Return the (x, y) coordinate for the center point of the cell that contains the specified text.  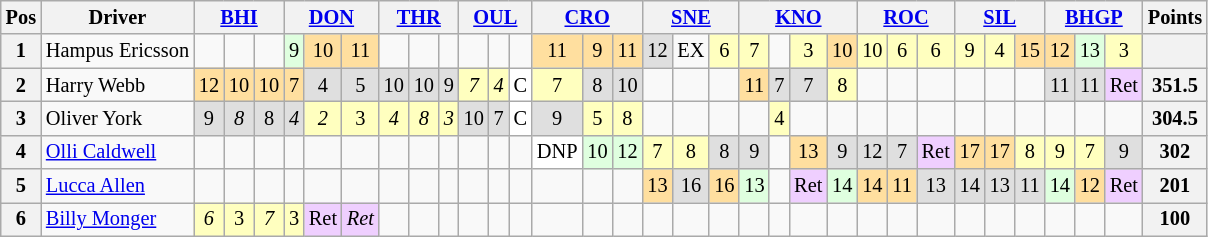
Hampus Ericsson (118, 51)
OUL (496, 17)
Billy Monger (118, 219)
Pos (21, 17)
100 (1175, 219)
KNO (798, 17)
BHGP (1094, 17)
302 (1175, 152)
15 (1030, 51)
EX (690, 51)
Points (1175, 17)
351.5 (1175, 85)
201 (1175, 186)
CRO (588, 17)
Oliver York (118, 118)
304.5 (1175, 118)
SIL (1000, 17)
Driver (118, 17)
DON (332, 17)
Harry Webb (118, 85)
SNE (690, 17)
ROC (906, 17)
Lucca Allen (118, 186)
THR (419, 17)
1 (21, 51)
BHI (239, 17)
Olli Caldwell (118, 152)
DNP (557, 152)
